Provide the [x, y] coordinate of the cell's center where the given text is located.  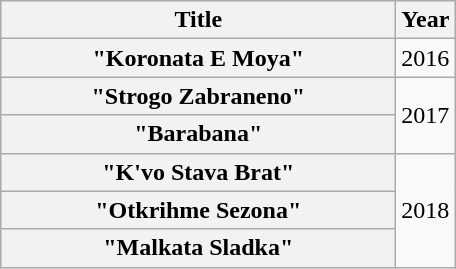
"Otkrihme Sezona" [198, 210]
"Malkata Sladka" [198, 248]
Title [198, 20]
"Strogo Zabraneno" [198, 96]
"Koronata E Moya" [198, 58]
"Barabana" [198, 134]
2017 [426, 115]
"K'vo Stava Brat" [198, 172]
2018 [426, 210]
2016 [426, 58]
Year [426, 20]
